Find where the given text appears and provide that cell's center as (x, y) coordinate. 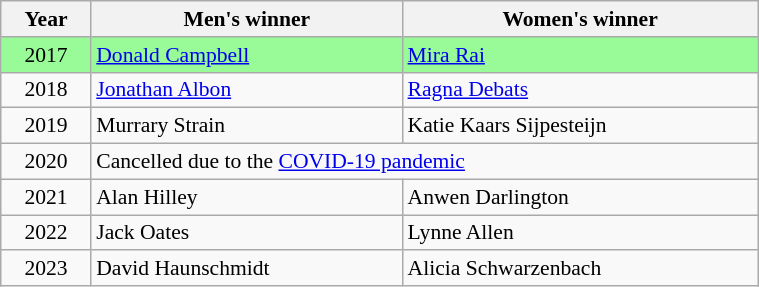
Ragna Debats (580, 90)
Donald Campbell (246, 55)
Mira Rai (580, 55)
Alicia Schwarzenbach (580, 269)
Anwen Darlington (580, 197)
Murrary Strain (246, 126)
2019 (46, 126)
Alan Hilley (246, 197)
Jack Oates (246, 233)
Cancelled due to the COVID-19 pandemic (424, 162)
2020 (46, 162)
2021 (46, 197)
David Haunschmidt (246, 269)
Men's winner (246, 19)
Women's winner (580, 19)
2017 (46, 55)
2022 (46, 233)
Year (46, 19)
2018 (46, 90)
Jonathan Albon (246, 90)
Lynne Allen (580, 233)
Katie Kaars Sijpesteijn (580, 126)
2023 (46, 269)
